Determine the (x, y) coordinate at the center of the cell enclosing the given text.  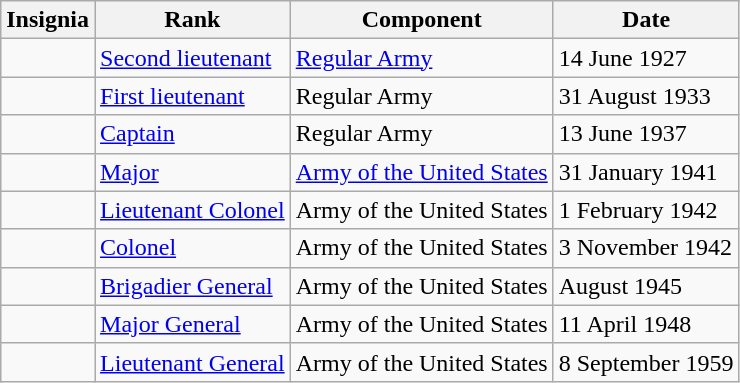
1 February 1942 (646, 210)
31 January 1941 (646, 172)
11 April 1948 (646, 324)
13 June 1937 (646, 134)
Major General (193, 324)
Brigadier General (193, 286)
31 August 1933 (646, 96)
Major (193, 172)
8 September 1959 (646, 362)
First lieutenant (193, 96)
Lieutenant Colonel (193, 210)
Lieutenant General (193, 362)
3 November 1942 (646, 248)
Insignia (48, 20)
14 June 1927 (646, 58)
Date (646, 20)
Rank (193, 20)
Component (422, 20)
Colonel (193, 248)
August 1945 (646, 286)
Second lieutenant (193, 58)
Captain (193, 134)
